For the text-containing cell, return its midpoint in [X, Y] coordinate format. 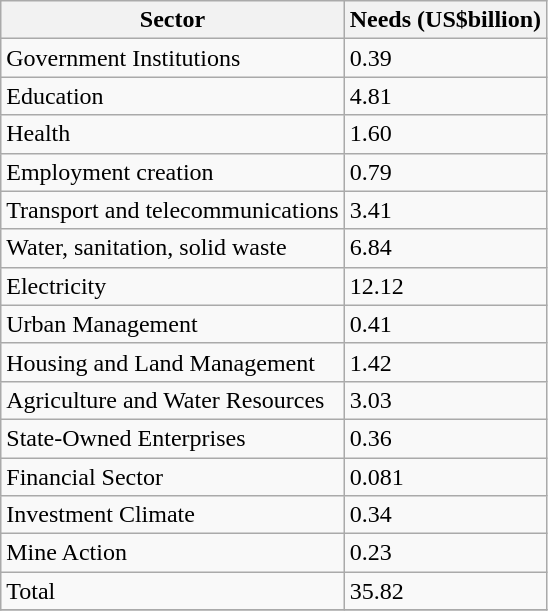
4.81 [445, 96]
Transport and telecommunications [172, 210]
6.84 [445, 248]
0.23 [445, 553]
0.081 [445, 477]
Housing and Land Management [172, 362]
0.34 [445, 515]
State-Owned Enterprises [172, 438]
Needs (US$billion) [445, 20]
Investment Climate [172, 515]
3.03 [445, 400]
Education [172, 96]
0.36 [445, 438]
35.82 [445, 591]
Employment creation [172, 172]
Government Institutions [172, 58]
3.41 [445, 210]
Sector [172, 20]
Mine Action [172, 553]
Total [172, 591]
1.42 [445, 362]
Urban Management [172, 324]
Health [172, 134]
Electricity [172, 286]
1.60 [445, 134]
12.12 [445, 286]
Water, sanitation, solid waste [172, 248]
0.79 [445, 172]
0.41 [445, 324]
Agriculture and Water Resources [172, 400]
Financial Sector [172, 477]
0.39 [445, 58]
